For the text-containing cell, return its midpoint in (x, y) coordinate format. 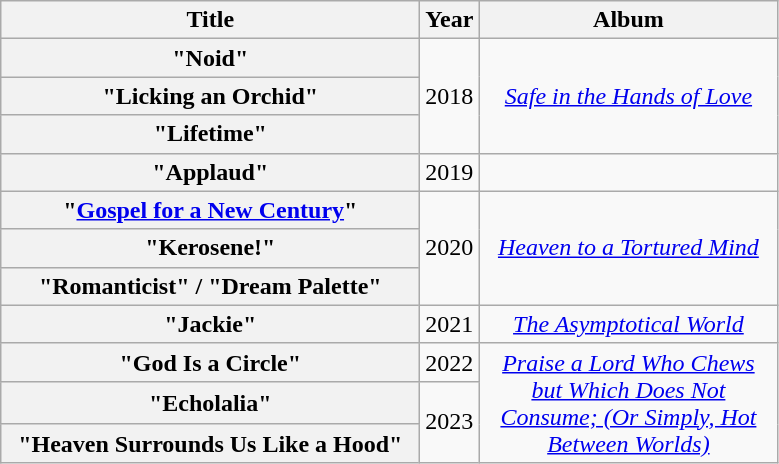
"Applaud" (210, 172)
Heaven to a Tortured Mind (628, 248)
"God Is a Circle" (210, 362)
2021 (450, 324)
"Jackie" (210, 324)
2018 (450, 96)
"Gospel for a New Century" (210, 210)
"Kerosene!" (210, 248)
Safe in the Hands of Love (628, 96)
Year (450, 20)
2020 (450, 248)
"Licking an Orchid" (210, 96)
The Asymptotical World (628, 324)
2022 (450, 362)
"Heaven Surrounds Us Like a Hood" (210, 443)
2023 (450, 422)
"Noid" (210, 58)
"Lifetime" (210, 134)
Praise a Lord Who Chews but Which Does Not Consume; (Or Simply, Hot Between Worlds) (628, 402)
"Echolalia" (210, 402)
Album (628, 20)
Title (210, 20)
2019 (450, 172)
"Romanticist" / "Dream Palette" (210, 286)
